Identify which cell holds the provided text, then report its [X, Y] central coordinate. 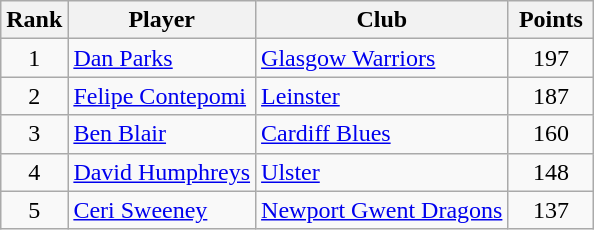
160 [551, 134]
Glasgow Warriors [382, 58]
Rank [34, 20]
David Humphreys [162, 172]
Dan Parks [162, 58]
5 [34, 210]
Points [551, 20]
Ceri Sweeney [162, 210]
Leinster [382, 96]
Ulster [382, 172]
3 [34, 134]
4 [34, 172]
Felipe Contepomi [162, 96]
148 [551, 172]
137 [551, 210]
187 [551, 96]
197 [551, 58]
Cardiff Blues [382, 134]
Newport Gwent Dragons [382, 210]
1 [34, 58]
2 [34, 96]
Club [382, 20]
Ben Blair [162, 134]
Player [162, 20]
